Provide the [x, y] coordinate of the cell's center where the given text is located.  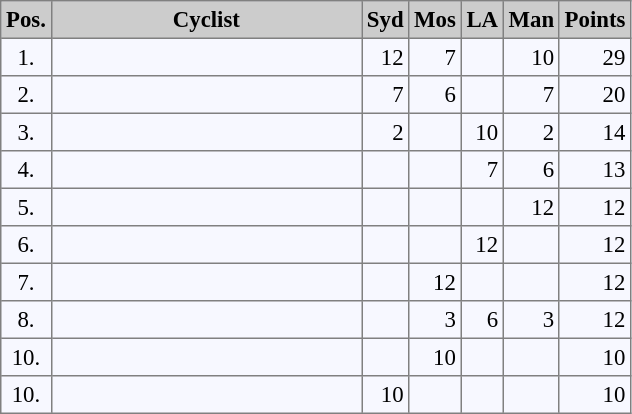
7. [26, 282]
LA [482, 20]
Pos. [26, 20]
29 [594, 57]
14 [594, 132]
1. [26, 57]
Cyclist [206, 20]
Points [594, 20]
20 [594, 95]
Man [531, 20]
Syd [386, 20]
3. [26, 132]
4. [26, 170]
Mos [435, 20]
2. [26, 95]
8. [26, 320]
5. [26, 207]
13 [594, 170]
6. [26, 245]
